Scan for the cell matching the given text and deliver its (X, Y) coordinate at center. 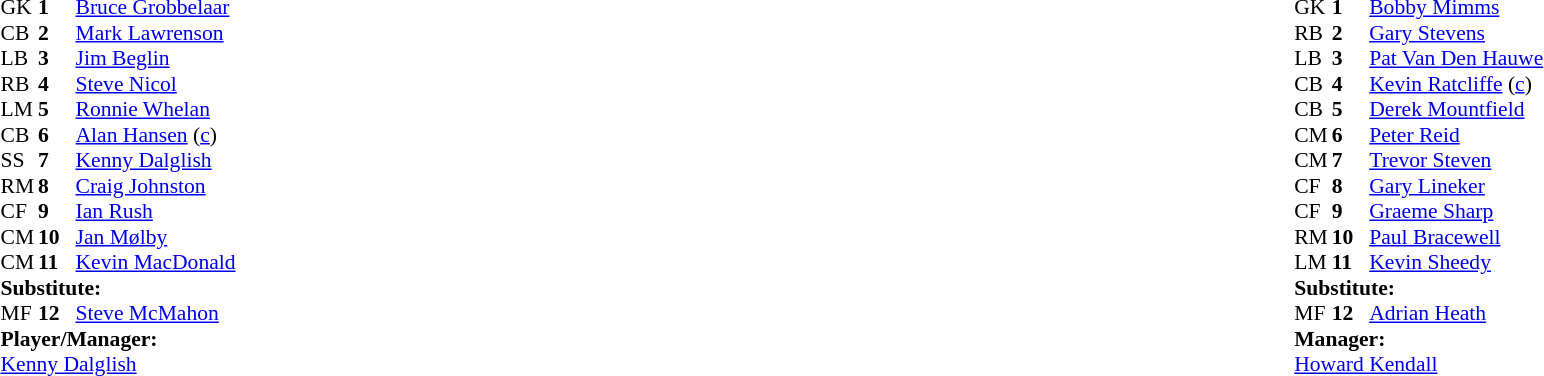
Paul Bracewell (1456, 237)
SS (19, 161)
Ian Rush (156, 211)
Ronnie Whelan (156, 109)
Craig Johnston (156, 186)
Adrian Heath (1456, 313)
Steve McMahon (156, 313)
Kevin Sheedy (1456, 263)
Kevin MacDonald (156, 263)
Kenny Dalglish (156, 161)
Jan Mølby (156, 237)
Trevor Steven (1456, 161)
Kevin Ratcliffe (c) (1456, 84)
Steve Nicol (156, 84)
Pat Van Den Hauwe (1456, 59)
Peter Reid (1456, 135)
Mark Lawrenson (156, 33)
Player/Manager: (118, 339)
Gary Lineker (1456, 186)
Gary Stevens (1456, 33)
Jim Beglin (156, 59)
Alan Hansen (c) (156, 135)
Derek Mountfield (1456, 109)
Graeme Sharp (1456, 211)
Manager: (1418, 339)
